Capture the cell that displays the provided text and extract its (x, y) central coordinate. 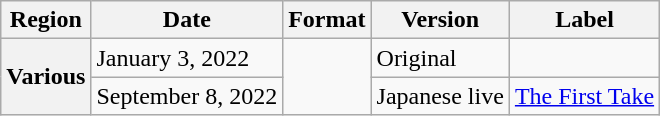
The First Take (584, 96)
Date (187, 20)
Version (440, 20)
Format (327, 20)
Label (584, 20)
January 3, 2022 (187, 58)
Japanese live (440, 96)
Various (46, 77)
Original (440, 58)
Region (46, 20)
September 8, 2022 (187, 96)
